Identify which cell holds the provided text, then report its (X, Y) central coordinate. 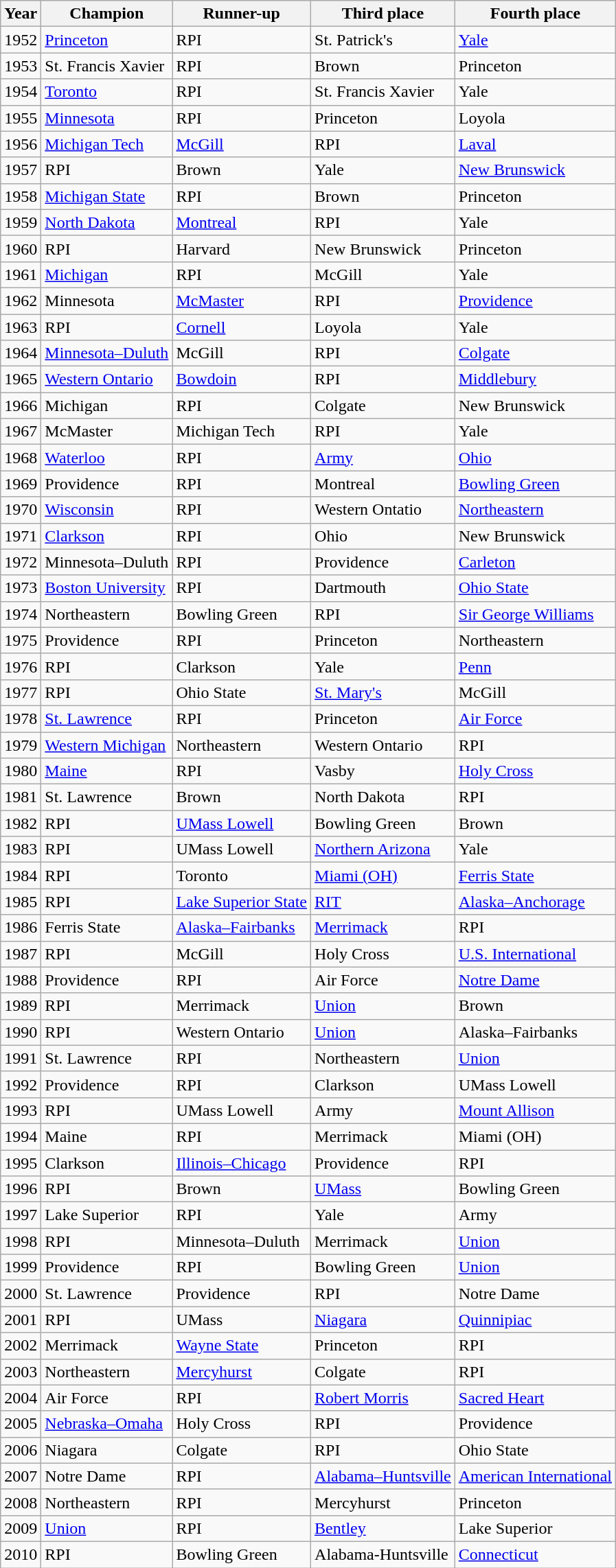
1983 (21, 850)
St. Patrick's (383, 40)
1963 (21, 327)
1972 (21, 562)
Alaska–Anchorage (535, 902)
1964 (21, 353)
Boston University (107, 588)
Lake Superior State (242, 902)
2000 (21, 1294)
1979 (21, 745)
Northern Arizona (383, 850)
1952 (21, 40)
1980 (21, 771)
Laval (535, 144)
1991 (21, 1058)
2006 (21, 1450)
1987 (21, 954)
Robert Morris (383, 1398)
1970 (21, 510)
Bentley (383, 1528)
1974 (21, 614)
Champion (107, 14)
1969 (21, 484)
1968 (21, 458)
1966 (21, 406)
1956 (21, 144)
Alabama-Huntsville (383, 1554)
U.S. International (535, 954)
1959 (21, 222)
Michigan State (107, 196)
1992 (21, 1084)
Mount Allison (535, 1110)
1954 (21, 92)
1961 (21, 274)
1985 (21, 902)
Year (21, 14)
2003 (21, 1372)
Wayne State (242, 1346)
Western Michigan (107, 745)
1996 (21, 1189)
2001 (21, 1320)
Third place (383, 14)
1998 (21, 1241)
Vasby (383, 771)
Harvard (242, 248)
1958 (21, 196)
1993 (21, 1110)
Sacred Heart (535, 1398)
1978 (21, 718)
Bowdoin (242, 379)
1962 (21, 301)
1953 (21, 66)
1955 (21, 118)
American International (535, 1476)
1988 (21, 980)
1976 (21, 666)
Runner-up (242, 14)
1984 (21, 876)
1977 (21, 692)
2007 (21, 1476)
Wisconsin (107, 510)
1997 (21, 1215)
Sir George Williams (535, 614)
Nebraska–Omaha (107, 1424)
Penn (535, 666)
1989 (21, 1006)
Western Ontatio (383, 510)
1995 (21, 1163)
Dartmouth (383, 588)
Waterloo (107, 458)
2005 (21, 1424)
1982 (21, 823)
Connecticut (535, 1554)
1967 (21, 432)
1973 (21, 588)
RIT (383, 902)
Illinois–Chicago (242, 1163)
1971 (21, 536)
Quinnipiac (535, 1320)
Carleton (535, 562)
1957 (21, 170)
1986 (21, 928)
Middlebury (535, 379)
Cornell (242, 327)
1965 (21, 379)
2010 (21, 1554)
2002 (21, 1346)
2004 (21, 1398)
1981 (21, 797)
1975 (21, 640)
Fourth place (535, 14)
St. Mary's (383, 692)
1994 (21, 1136)
1990 (21, 1032)
2009 (21, 1528)
Alabama–Huntsville (383, 1476)
1999 (21, 1267)
2008 (21, 1502)
1960 (21, 248)
